Output the [X, Y] coordinate of the center of the cell containing the given text.  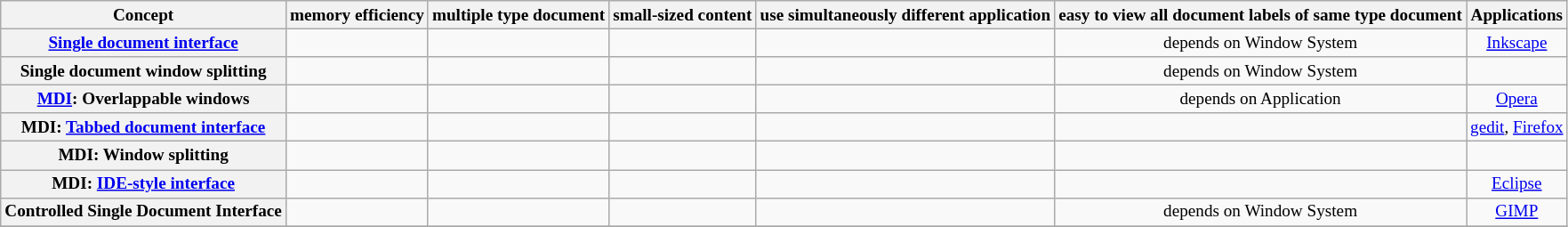
Opera [1516, 99]
multiple type document [518, 15]
use simultaneously different application [905, 15]
MDI: Overlappable windows [144, 99]
MDI: IDE-style interface [144, 183]
Controlled Single Document Interface [144, 212]
Single document window splitting [144, 71]
depends on Application [1261, 99]
Concept [144, 15]
Eclipse [1516, 183]
MDI: Tabbed document interface [144, 127]
gedit, Firefox [1516, 127]
Single document interface [144, 43]
MDI: Window splitting [144, 156]
GIMP [1516, 212]
memory efficiency [357, 15]
Inkscape [1516, 43]
Applications [1516, 15]
easy to view all document labels of same type document [1261, 15]
small-sized content [683, 15]
